Scan for the cell matching the given text and deliver its (x, y) coordinate at center. 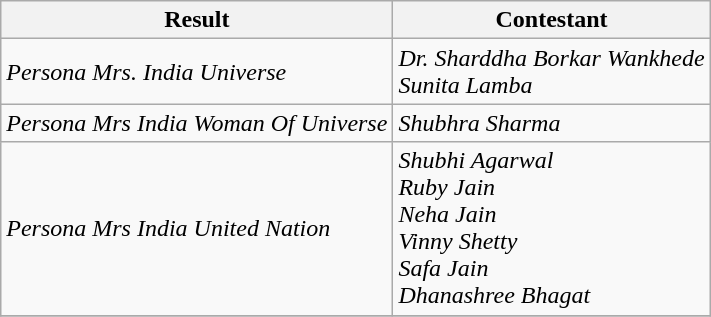
Shubhra Sharma (552, 123)
Dr. Sharddha Borkar Wankhede Sunita Lamba (552, 72)
Result (197, 20)
Persona Mrs India Woman Of Universe (197, 123)
Shubhi Agarwal Ruby Jain Neha Jain Vinny Shetty Safa Jain Dhanashree Bhagat (552, 228)
Contestant (552, 20)
Persona Mrs India United Nation (197, 228)
Persona Mrs. India Universe (197, 72)
